From the cell containing the given text, extract its center point as (X, Y) coordinate. 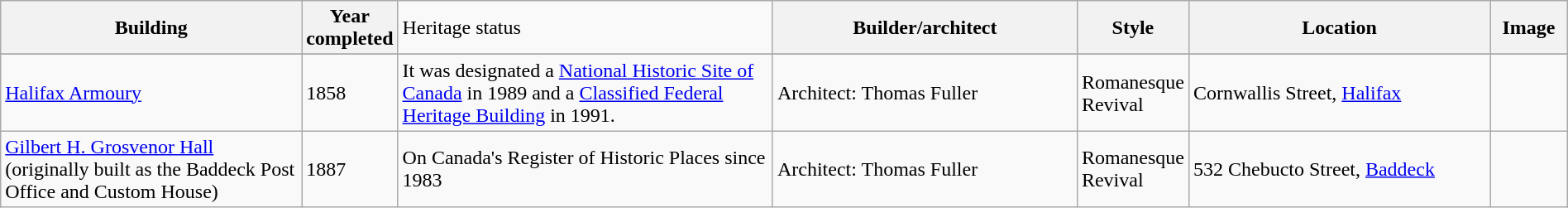
Year completed (350, 28)
1887 (350, 169)
Image (1529, 28)
Gilbert H. Grosvenor Hall (originally built as the Baddeck Post Office and Custom House) (151, 169)
Cornwallis Street, Halifax (1339, 93)
It was designated a National Historic Site of Canada in 1989 and a Classified Federal Heritage Building in 1991. (586, 93)
Halifax Armoury (151, 93)
1858 (350, 93)
Style (1133, 28)
532 Chebucto Street, Baddeck (1339, 169)
Builder/architect (925, 28)
Location (1339, 28)
Heritage status (586, 28)
On Canada's Register of Historic Places since 1983 (586, 169)
Building (151, 28)
